From the cell containing the given text, extract its center point as (x, y) coordinate. 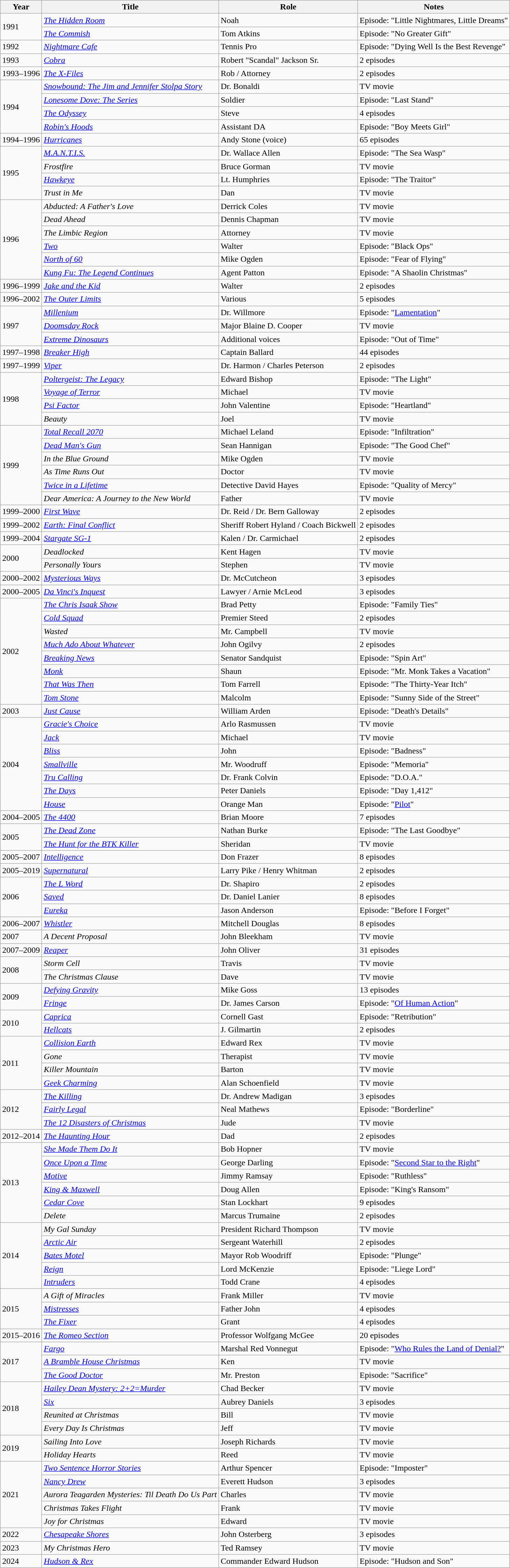
The Romeo Section (130, 1335)
Bliss (130, 751)
Captain Ballard (288, 352)
Eureka (130, 910)
Reign (130, 1269)
My Gal Sunday (130, 1229)
Attorney (288, 233)
Lonesome Dove: The Series (130, 100)
The 12 Disasters of Christmas (130, 1123)
Nightmare Cafe (130, 47)
Episode: "The Thirty-Year Itch" (434, 684)
Mr. Preston (288, 1375)
John Osterberg (288, 1534)
North of 60 (130, 259)
Episode: "Black Ops" (434, 246)
Cornell Gast (288, 1017)
2015–2016 (21, 1335)
Hellcats (130, 1030)
Episode: "Lamentation" (434, 312)
Commander Edward Hudson (288, 1561)
2007 (21, 937)
Trust in Me (130, 193)
Personally Yours (130, 565)
The Odyssey (130, 113)
2011 (21, 1063)
Mayor Rob Woodriff (288, 1256)
Supernatural (130, 870)
Barton (288, 1070)
The Killing (130, 1096)
Soldier (288, 100)
Snowbound: The Jim and Jennifer Stolpa Story (130, 87)
Nancy Drew (130, 1481)
Orange Man (288, 804)
Nathan Burke (288, 831)
1998 (21, 399)
Beauty (130, 419)
Dr. Shapiro (288, 884)
Todd Crane (288, 1282)
The Commish (130, 34)
Arctic Air (130, 1242)
Smallville (130, 764)
Neal Mathews (288, 1109)
Episode: "Fear of Flying" (434, 259)
1997–1999 (21, 365)
1991 (21, 27)
2007–2009 (21, 950)
Dr. Willmore (288, 312)
The Haunting Hour (130, 1136)
Reed (288, 1455)
The Outer Limits (130, 299)
Episode: "Boy Meets Girl" (434, 126)
Dan (288, 193)
Episode: "Before I Forget" (434, 910)
Episode: "Plunge" (434, 1256)
2017 (21, 1362)
Peter Daniels (288, 790)
Episode: "The Traitor" (434, 180)
2022 (21, 1534)
Grant (288, 1322)
Don Frazer (288, 857)
Stargate SG-1 (130, 538)
Therapist (288, 1056)
Much Ado About Whatever (130, 645)
Episode: "The Light" (434, 379)
Breaking News (130, 658)
Kent Hagen (288, 551)
Marshal Red Vonnegut (288, 1348)
Episode: "Death's Details" (434, 711)
Abducted: A Father's Love (130, 206)
Deadlocked (130, 551)
The X-Files (130, 73)
2004–2005 (21, 817)
Noah (288, 20)
Two Sentence Horror Stories (130, 1468)
Bruce Gorman (288, 166)
Michael Leland (288, 432)
Episode: "Badness" (434, 751)
Dr. McCutcheon (288, 578)
Arlo Rasmussen (288, 724)
5 episodes (434, 299)
Episode: "The Sea Wasp" (434, 153)
Killer Mountain (130, 1070)
Episode: "Last Stand" (434, 100)
Agent Patton (288, 273)
The Christmas Clause (130, 976)
Millenium (130, 312)
Dr. Bonaldi (288, 87)
Premier Steed (288, 618)
Episode: "A Shaolin Christmas" (434, 273)
Arthur Spencer (288, 1468)
Cold Squad (130, 618)
1999–2004 (21, 538)
2015 (21, 1309)
65 episodes (434, 140)
Episode: "Imposter" (434, 1468)
Episode: "Heartland" (434, 406)
Title (130, 7)
Intruders (130, 1282)
Doomsday Rock (130, 326)
Gracie's Choice (130, 724)
1993–1996 (21, 73)
Cedar Cove (130, 1202)
Jack (130, 737)
Major Blaine D. Cooper (288, 326)
Gone (130, 1056)
As Time Runs Out (130, 472)
Two (130, 246)
The Hunt for the BTK Killer (130, 844)
Jason Anderson (288, 910)
Detective David Hayes (288, 485)
A Bramble House Christmas (130, 1362)
John Bleekham (288, 937)
Episode: "Retribution" (434, 1017)
Brian Moore (288, 817)
Whistler (130, 923)
She Made Them Do It (130, 1149)
Stephen (288, 565)
Sheridan (288, 844)
Once Upon a Time (130, 1162)
Episode: "Memoria" (434, 764)
2009 (21, 996)
Dead Man's Gun (130, 445)
7 episodes (434, 817)
Dave (288, 976)
Joy for Christmas (130, 1521)
Jude (288, 1123)
Kung Fu: The Legend Continues (130, 273)
2000 (21, 558)
The Good Doctor (130, 1375)
My Christmas Hero (130, 1548)
Rob / Attorney (288, 73)
John (288, 751)
Episode: "Day 1,412" (434, 790)
The Fixer (130, 1322)
Edward (288, 1521)
Aubrey Daniels (288, 1402)
Mike Goss (288, 990)
John Oliver (288, 950)
2003 (21, 711)
Dead Ahead (130, 220)
Twice in a Lifetime (130, 485)
Episode: "Infiltration" (434, 432)
Father (288, 498)
Dad (288, 1136)
1993 (21, 60)
Role (288, 7)
Alan Schoenfield (288, 1083)
Fringe (130, 1003)
1999 (21, 465)
Everett Hudson (288, 1481)
Dr. Harmon / Charles Peterson (288, 365)
44 episodes (434, 352)
Frank Miller (288, 1295)
Hawkeye (130, 180)
2004 (21, 764)
Doug Allen (288, 1189)
2005–2019 (21, 870)
2000–2002 (21, 578)
Andy Stone (voice) (288, 140)
Lt. Humphries (288, 180)
Father John (288, 1309)
2008 (21, 970)
Bob Hopner (288, 1149)
Episode: "Mr. Monk Takes a Vacation" (434, 671)
Caprica (130, 1017)
Sheriff Robert Hyland / Coach Bickwell (288, 525)
House (130, 804)
Mysterious Ways (130, 578)
Ted Ramsey (288, 1548)
Episode: "Borderline" (434, 1109)
Dr. Daniel Lanier (288, 897)
Episode: "Sunny Side of the Street" (434, 698)
2019 (21, 1448)
Tom Atkins (288, 34)
Collision Earth (130, 1043)
2014 (21, 1255)
Reunited at Christmas (130, 1415)
Mitchell Douglas (288, 923)
Chesapeake Shores (130, 1534)
2012–2014 (21, 1136)
The Limbic Region (130, 233)
Robin's Hoods (130, 126)
The Dead Zone (130, 831)
Tom Stone (130, 698)
2021 (21, 1495)
Hurricanes (130, 140)
Stan Lockhart (288, 1202)
George Darling (288, 1162)
The L Word (130, 884)
Dr. James Carson (288, 1003)
Dr. Reid / Dr. Bern Galloway (288, 512)
Derrick Coles (288, 206)
A Decent Proposal (130, 937)
Ken (288, 1362)
Cobra (130, 60)
Frank (288, 1508)
Viper (130, 365)
2012 (21, 1109)
J. Gilmartin (288, 1030)
Sailing Into Love (130, 1442)
1999–2002 (21, 525)
Hudson & Rex (130, 1561)
2024 (21, 1561)
Episode: "The Good Chef" (434, 445)
Dr. Wallace Allen (288, 153)
2018 (21, 1408)
Total Recall 2070 (130, 432)
Bates Motel (130, 1256)
Sergeant Waterhill (288, 1242)
Episode: "Of Human Action" (434, 1003)
The Chris Isaak Show (130, 605)
Mistresses (130, 1309)
President Richard Thompson (288, 1229)
John Ogilvy (288, 645)
2010 (21, 1023)
Episode: "Liege Lord" (434, 1269)
Tom Farrell (288, 684)
The 4400 (130, 817)
Episode: "Dying Well Is the Best Revenge" (434, 47)
1996–1999 (21, 286)
1995 (21, 173)
Robert "Scandal" Jackson Sr. (288, 60)
Episode: "Quality of Mercy" (434, 485)
Psi Factor (130, 406)
Episode: "Out of Time" (434, 339)
Monk (130, 671)
Hailey Dean Mystery: 2+2=Murder (130, 1388)
1992 (21, 47)
In the Blue Ground (130, 459)
Year (21, 7)
Sean Hannigan (288, 445)
The Days (130, 790)
Breaker High (130, 352)
2023 (21, 1548)
Delete (130, 1216)
Dennis Chapman (288, 220)
Fargo (130, 1348)
Additional voices (288, 339)
That Was Then (130, 684)
Episode: "Spin Art" (434, 658)
Defying Gravity (130, 990)
2013 (21, 1182)
Kalen / Dr. Carmichael (288, 538)
Episode: "Hudson and Son" (434, 1561)
Saved (130, 897)
Mr. Campbell (288, 631)
Edward Rex (288, 1043)
Assistant DA (288, 126)
M.A.N.T.I.S. (130, 153)
20 episodes (434, 1335)
1996 (21, 239)
2005 (21, 837)
Wasted (130, 631)
13 episodes (434, 990)
Da Vinci's Inquest (130, 592)
Earth: Final Conflict (130, 525)
Episode: "D.O.A." (434, 777)
Intelligence (130, 857)
Doctor (288, 472)
Dear America: A Journey to the New World (130, 498)
2002 (21, 651)
Episode: "Sacrifice" (434, 1375)
2006–2007 (21, 923)
Jimmy Ramsay (288, 1176)
Various (288, 299)
Edward Bishop (288, 379)
Episode: "Second Star to the Right" (434, 1162)
Frostfire (130, 166)
Steve (288, 113)
Episode: "Pilot" (434, 804)
1994–1996 (21, 140)
Episode: "Family Ties" (434, 605)
Motive (130, 1176)
Professor Wolfgang McGee (288, 1335)
King & Maxwell (130, 1189)
Voyage of Terror (130, 392)
Holiday Hearts (130, 1455)
9 episodes (434, 1202)
Episode: "Who Rules the Land of Denial?" (434, 1348)
Bill (288, 1415)
1996–2002 (21, 299)
Jake and the Kid (130, 286)
Reaper (130, 950)
Jeff (288, 1428)
Aurora Teagarden Mysteries: Til Death Do Us Part (130, 1495)
The Hidden Room (130, 20)
Tru Calling (130, 777)
1999–2000 (21, 512)
Christmas Takes Flight (130, 1508)
Joel (288, 419)
Episode: "King's Ransom" (434, 1189)
Chad Becker (288, 1388)
Six (130, 1402)
Malcolm (288, 698)
1997 (21, 326)
Episode: "No Greater Gift" (434, 34)
Episode: "The Last Goodbye" (434, 831)
William Arden (288, 711)
First Wave (130, 512)
Senator Sandquist (288, 658)
Shaun (288, 671)
Dr. Frank Colvin (288, 777)
2005–2007 (21, 857)
Travis (288, 963)
Larry Pike / Henry Whitman (288, 870)
Storm Cell (130, 963)
Joseph Richards (288, 1442)
2006 (21, 897)
Charles (288, 1495)
Tennis Pro (288, 47)
1994 (21, 106)
Episode: "Little Nightmares, Little Dreams" (434, 20)
Just Cause (130, 711)
2000–2005 (21, 592)
31 episodes (434, 950)
Notes (434, 7)
John Valentine (288, 406)
Poltergeist: The Legacy (130, 379)
Mr. Woodruff (288, 764)
Every Day Is Christmas (130, 1428)
Marcus Trumaine (288, 1216)
Lord McKenzie (288, 1269)
Fairly Legal (130, 1109)
A Gift of Miracles (130, 1295)
Brad Petty (288, 605)
Lawyer / Arnie McLeod (288, 592)
Geek Charming (130, 1083)
Dr. Andrew Madigan (288, 1096)
1997–1998 (21, 352)
Episode: "Ruthless" (434, 1176)
Extreme Dinosaurs (130, 339)
